Capture the cell that displays the provided text and extract its (X, Y) central coordinate. 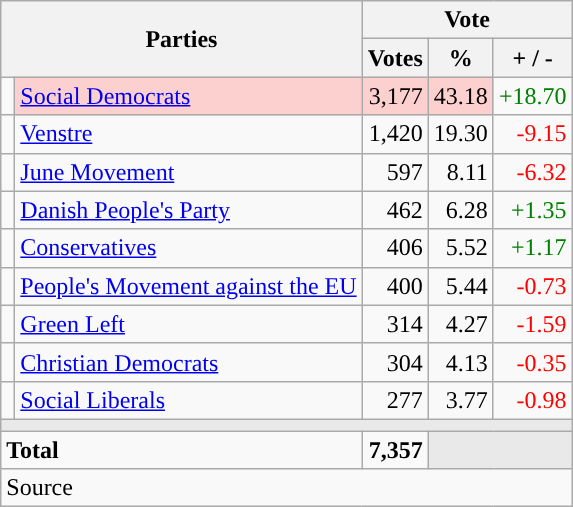
277 (395, 400)
8.11 (460, 172)
Social Democrats (188, 96)
-0.73 (532, 286)
43.18 (460, 96)
19.30 (460, 134)
+18.70 (532, 96)
Source (286, 488)
5.44 (460, 286)
400 (395, 286)
Social Liberals (188, 400)
-6.32 (532, 172)
% (460, 58)
June Movement (188, 172)
-0.98 (532, 400)
1,420 (395, 134)
6.28 (460, 210)
304 (395, 362)
Conservatives (188, 248)
+1.35 (532, 210)
4.27 (460, 324)
Danish People's Party (188, 210)
-0.35 (532, 362)
Venstre (188, 134)
+ / - (532, 58)
3.77 (460, 400)
Total (182, 449)
-9.15 (532, 134)
3,177 (395, 96)
People's Movement against the EU (188, 286)
4.13 (460, 362)
Vote (467, 20)
Parties (182, 39)
314 (395, 324)
7,357 (395, 449)
597 (395, 172)
5.52 (460, 248)
406 (395, 248)
-1.59 (532, 324)
462 (395, 210)
+1.17 (532, 248)
Christian Democrats (188, 362)
Votes (395, 58)
Green Left (188, 324)
